For the text-containing cell, return its midpoint in (X, Y) coordinate format. 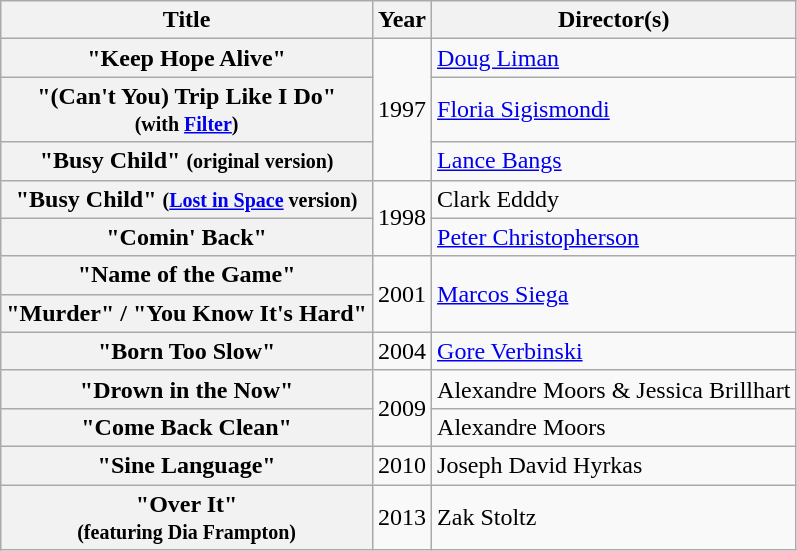
2010 (402, 465)
Doug Liman (614, 58)
1997 (402, 110)
Alexandre Moors (614, 427)
Floria Sigismondi (614, 110)
"Come Back Clean" (187, 427)
Clark Edddy (614, 199)
Joseph David Hyrkas (614, 465)
"Name of the Game" (187, 275)
"Sine Language" (187, 465)
Marcos Siega (614, 294)
"Over It" (featuring Dia Frampton) (187, 516)
"Comin' Back" (187, 237)
Gore Verbinski (614, 351)
"Keep Hope Alive" (187, 58)
Year (402, 20)
Lance Bangs (614, 161)
2004 (402, 351)
Director(s) (614, 20)
2001 (402, 294)
"Murder" / "You Know It's Hard" (187, 313)
Alexandre Moors & Jessica Brillhart (614, 389)
"(Can't You) Trip Like I Do" (with Filter) (187, 110)
1998 (402, 218)
"Busy Child" (Lost in Space version) (187, 199)
2013 (402, 516)
"Born Too Slow" (187, 351)
Title (187, 20)
"Drown in the Now" (187, 389)
Zak Stoltz (614, 516)
"Busy Child" (original version) (187, 161)
2009 (402, 408)
Peter Christopherson (614, 237)
